Provide the (X, Y) coordinate of the cell's center where the given text is located.  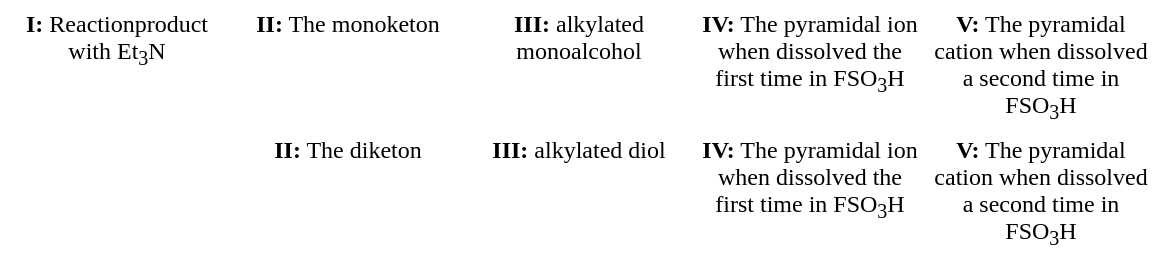
III: alkylated monoalcohol (579, 68)
II: The diketon (348, 194)
III: alkylated diol (579, 194)
I: Reactionproduct with Et3N (117, 68)
II: The monoketon (348, 68)
